Identify which cell holds the provided text, then report its [x, y] central coordinate. 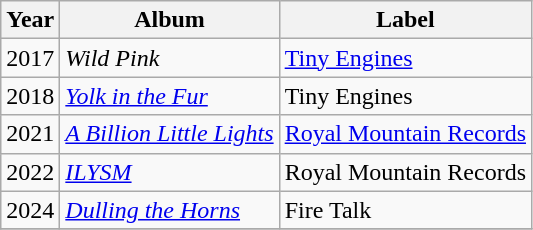
Fire Talk [405, 210]
2024 [30, 210]
Dulling the Horns [170, 210]
Wild Pink [170, 58]
Label [405, 20]
2018 [30, 96]
2017 [30, 58]
Year [30, 20]
2022 [30, 172]
Yolk in the Fur [170, 96]
ILYSM [170, 172]
2021 [30, 134]
A Billion Little Lights [170, 134]
Album [170, 20]
